Pinpoint the cell where the given text exists, returning its (X, Y) midpoint coordinate. 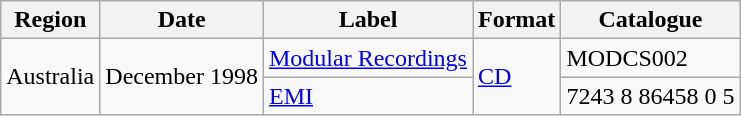
CD (516, 77)
MODCS002 (650, 58)
Format (516, 20)
December 1998 (182, 77)
7243 8 86458 0 5 (650, 96)
Catalogue (650, 20)
Region (50, 20)
Modular Recordings (368, 58)
Australia (50, 77)
EMI (368, 96)
Label (368, 20)
Date (182, 20)
